From the cell containing the given text, extract its center point as (X, Y) coordinate. 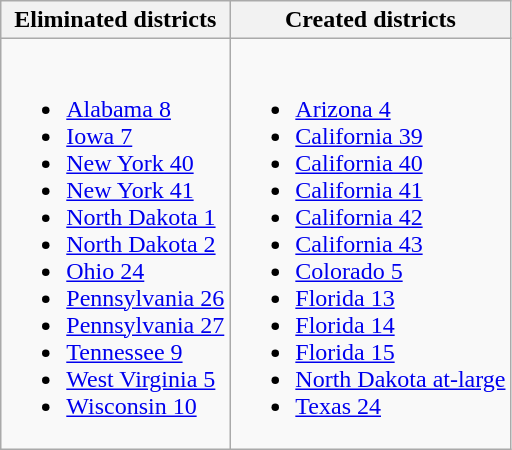
Created districts (370, 20)
Eliminated districts (116, 20)
Arizona 4California 39California 40California 41California 42California 43Colorado 5Florida 13Florida 14Florida 15North Dakota at-largeTexas 24 (370, 244)
Alabama 8Iowa 7New York 40New York 41North Dakota 1North Dakota 2Ohio 24Pennsylvania 26Pennsylvania 27Tennessee 9West Virginia 5Wisconsin 10 (116, 244)
